Extract the [x, y] coordinate from the center of the cell holding the provided text.  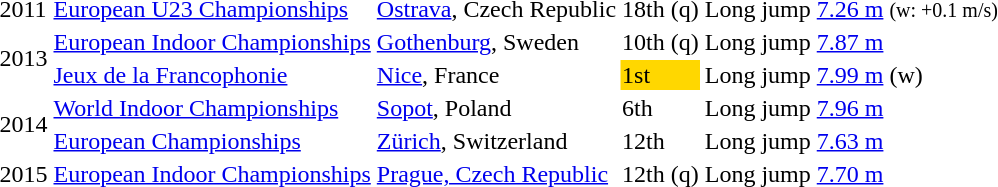
10th (q) [661, 42]
World Indoor Championships [212, 108]
12th [661, 141]
1st [661, 75]
Sopot, Poland [496, 108]
European Championships [212, 141]
Zürich, Switzerland [496, 141]
Gothenburg, Sweden [496, 42]
European Indoor Championships [212, 42]
6th [661, 108]
Jeux de la Francophonie [212, 75]
Nice, France [496, 75]
